Find where the given text appears and provide that cell's center as [x, y] coordinate. 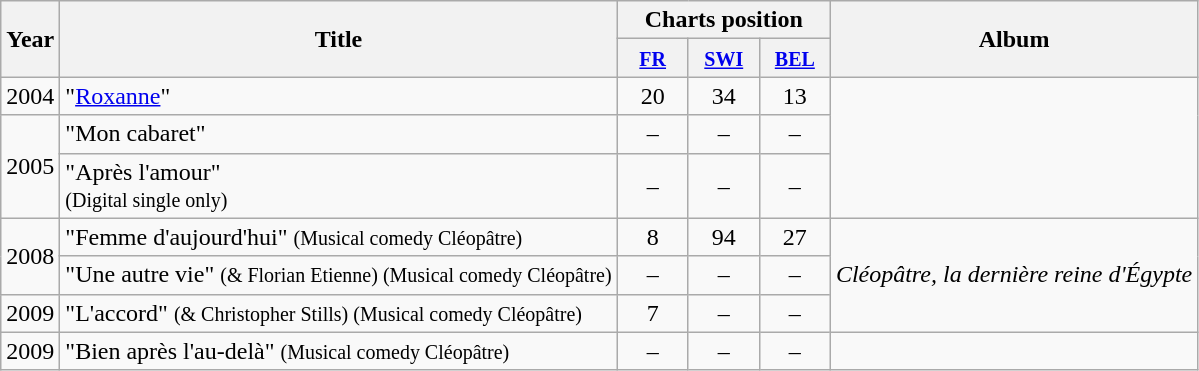
2008 [30, 256]
FR [652, 58]
Year [30, 39]
2004 [30, 96]
"Après l'amour"(Digital single only) [338, 186]
8 [652, 237]
20 [652, 96]
Charts position [724, 20]
Title [338, 39]
94 [724, 237]
"Roxanne" [338, 96]
"Bien après l'au-delà" (Musical comedy Cléopâtre) [338, 351]
7 [652, 313]
"Une autre vie" (& Florian Etienne) (Musical comedy Cléopâtre) [338, 275]
27 [794, 237]
34 [724, 96]
"Femme d'aujourd'hui" (Musical comedy Cléopâtre) [338, 237]
Album [1014, 39]
BEL [794, 58]
Cléopâtre, la dernière reine d'Égypte [1014, 275]
"Mon cabaret" [338, 134]
"L'accord" (& Christopher Stills) (Musical comedy Cléopâtre) [338, 313]
SWI [724, 58]
13 [794, 96]
2005 [30, 166]
